Pinpoint the cell where the given text exists, returning its [X, Y] midpoint coordinate. 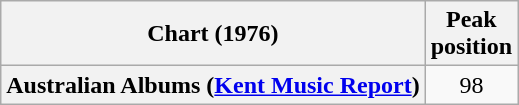
Peakposition [471, 34]
98 [471, 85]
Australian Albums (Kent Music Report) [213, 85]
Chart (1976) [213, 34]
